Extract the (X, Y) coordinate from the center of the cell holding the provided text.  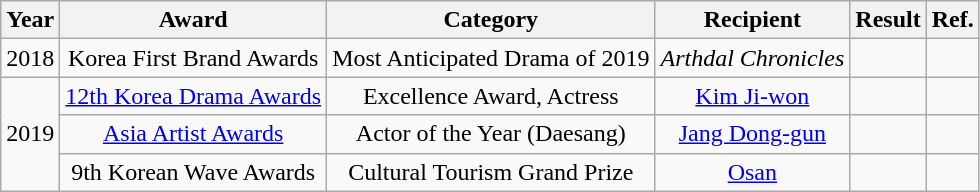
Cultural Tourism Grand Prize (491, 172)
Kim Ji-won (752, 96)
Arthdal Chronicles (752, 58)
Asia Artist Awards (194, 134)
Most Anticipated Drama of 2019 (491, 58)
Osan (752, 172)
Category (491, 20)
Result (888, 20)
12th Korea Drama Awards (194, 96)
2018 (30, 58)
Jang Dong-gun (752, 134)
Excellence Award, Actress (491, 96)
Korea First Brand Awards (194, 58)
Recipient (752, 20)
Year (30, 20)
9th Korean Wave Awards (194, 172)
Ref. (952, 20)
Actor of the Year (Daesang) (491, 134)
Award (194, 20)
2019 (30, 134)
